Provide the (X, Y) coordinate of the cell's center where the given text is located.  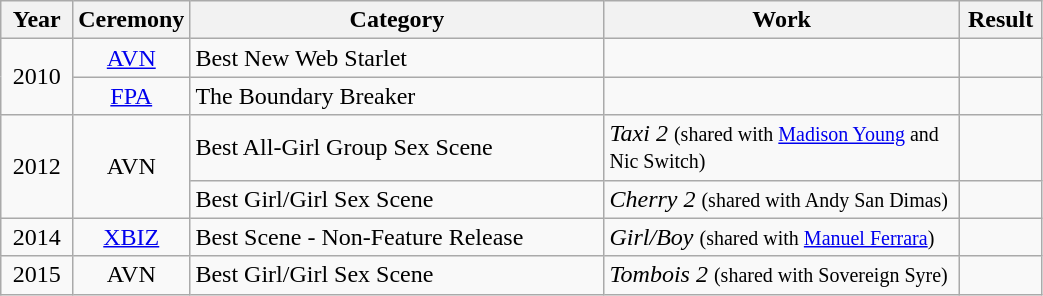
FPA (132, 96)
Work (782, 20)
Year (37, 20)
Tombois 2 (shared with Sovereign Syre) (782, 275)
Best All-Girl Group Sex Scene (397, 148)
Ceremony (132, 20)
The Boundary Breaker (397, 96)
2010 (37, 77)
Result (1000, 20)
Best Scene - Non-Feature Release (397, 237)
2014 (37, 237)
2015 (37, 275)
Cherry 2 (shared with Andy San Dimas) (782, 199)
2012 (37, 166)
XBIZ (132, 237)
Girl/Boy (shared with Manuel Ferrara) (782, 237)
Taxi 2 (shared with Madison Young and Nic Switch) (782, 148)
Best New Web Starlet (397, 58)
Category (397, 20)
